Return the [x, y] coordinate for the center point of the cell that contains the specified text.  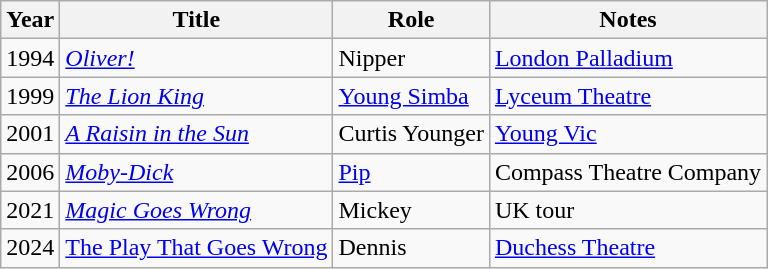
Title [196, 20]
A Raisin in the Sun [196, 134]
2006 [30, 172]
Year [30, 20]
Nipper [411, 58]
Young Simba [411, 96]
Moby-Dick [196, 172]
2001 [30, 134]
Role [411, 20]
Duchess Theatre [628, 248]
Mickey [411, 210]
Dennis [411, 248]
Compass Theatre Company [628, 172]
1994 [30, 58]
2024 [30, 248]
2021 [30, 210]
London Palladium [628, 58]
Pip [411, 172]
Oliver! [196, 58]
Lyceum Theatre [628, 96]
Curtis Younger [411, 134]
UK tour [628, 210]
Magic Goes Wrong [196, 210]
The Lion King [196, 96]
Notes [628, 20]
The Play That Goes Wrong [196, 248]
Young Vic [628, 134]
1999 [30, 96]
